Determine the (x, y) coordinate at the center of the cell enclosing the given text.  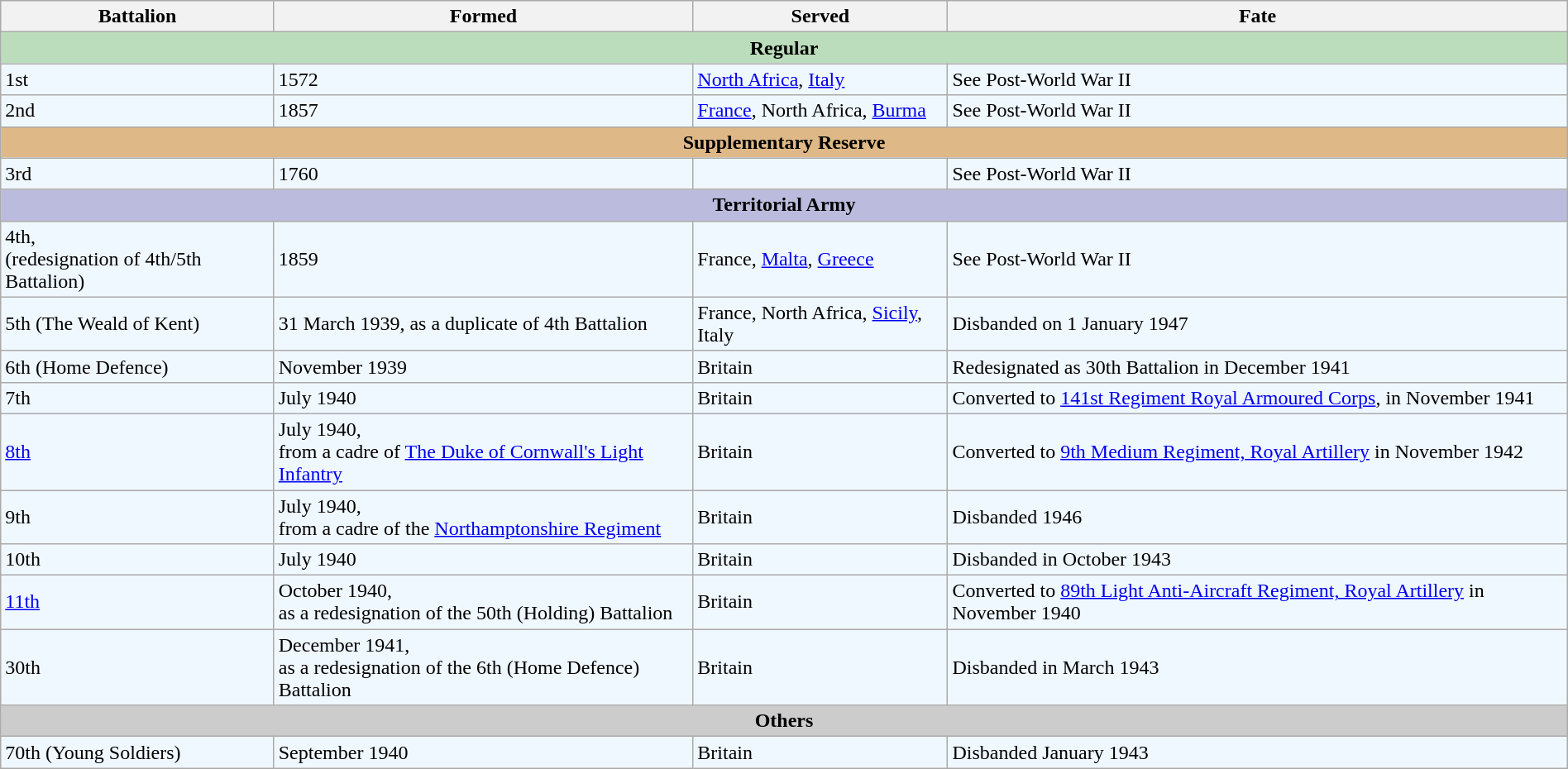
9th (137, 516)
France, North Africa, Sicily, Italy (820, 324)
Redesignated as 30th Battalion in December 1941 (1257, 366)
Disbanded on 1 January 1947 (1257, 324)
8th (137, 451)
Regular (784, 48)
70th (Young Soldiers) (137, 752)
30th (137, 667)
Formed (483, 17)
Others (784, 721)
31 March 1939, as a duplicate of 4th Battalion (483, 324)
Supplementary Reserve (784, 142)
Disbanded in October 1943 (1257, 560)
France, Malta, Greece (820, 259)
Disbanded in March 1943 (1257, 667)
July 1940, from a cadre of the Northamptonshire Regiment (483, 516)
4th, (redesignation of 4th/5th Battalion) (137, 259)
2nd (137, 111)
1st (137, 79)
1572 (483, 79)
3rd (137, 174)
November 1939 (483, 366)
France, North Africa, Burma (820, 111)
December 1941, as a redesignation of the 6th (Home Defence) Battalion (483, 667)
Disbanded January 1943 (1257, 752)
6th (Home Defence) (137, 366)
Territorial Army (784, 205)
Served (820, 17)
September 1940 (483, 752)
Disbanded 1946 (1257, 516)
10th (137, 560)
Battalion (137, 17)
Converted to 141st Regiment Royal Armoured Corps, in November 1941 (1257, 398)
Converted to 9th Medium Regiment, Royal Artillery in November 1942 (1257, 451)
5th (The Weald of Kent) (137, 324)
7th (137, 398)
North Africa, Italy (820, 79)
July 1940, from a cadre of The Duke of Cornwall's Light Infantry (483, 451)
October 1940, as a redesignation of the 50th (Holding) Battalion (483, 602)
Converted to 89th Light Anti-Aircraft Regiment, Royal Artillery in November 1940 (1257, 602)
11th (137, 602)
1760 (483, 174)
1859 (483, 259)
Fate (1257, 17)
1857 (483, 111)
